Pinpoint the cell where the given text exists, returning its [X, Y] midpoint coordinate. 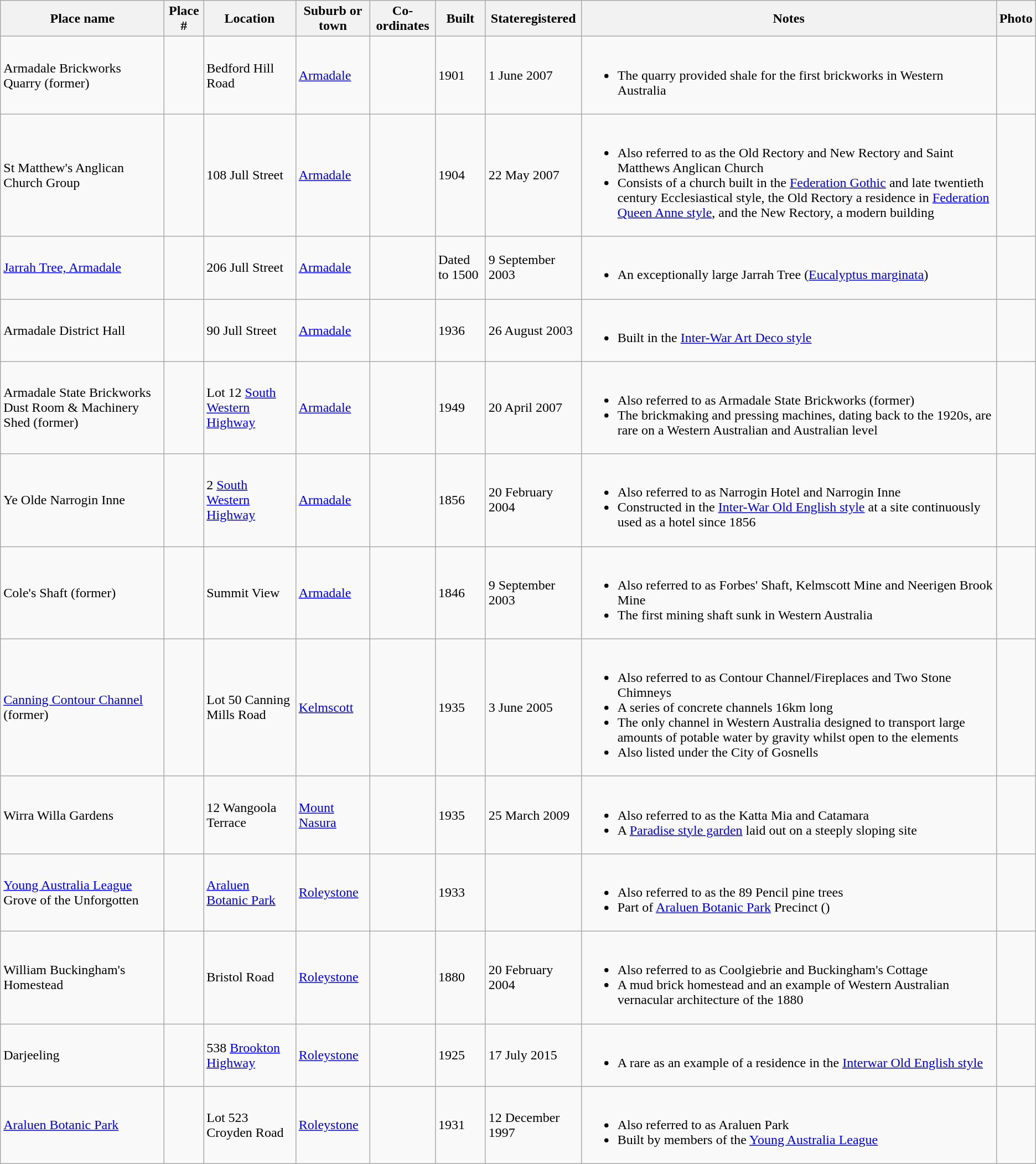
Built in the Inter-War Art Deco style [789, 330]
538 Brookton Highway [250, 1055]
Kelmscott [333, 707]
1925 [460, 1055]
Armadale State Brickworks Dust Room & Machinery Shed (former) [82, 407]
3 June 2005 [533, 707]
1936 [460, 330]
Bedford Hill Road [250, 75]
1933 [460, 892]
22 May 2007 [533, 175]
Wirra Willa Gardens [82, 815]
Cole's Shaft (former) [82, 592]
90 Jull Street [250, 330]
Armadale District Hall [82, 330]
Stateregistered [533, 19]
12 Wangoola Terrace [250, 815]
Lot 523 Croyden Road [250, 1125]
Lot 50 Canning Mills Road [250, 707]
Summit View [250, 592]
Bristol Road [250, 977]
1949 [460, 407]
1880 [460, 977]
Also referred to as Narrogin Hotel and Narrogin InneConstructed in the Inter-War Old English style at a site continuously used as a hotel since 1856 [789, 500]
Co-ordinates [403, 19]
Location [250, 19]
26 August 2003 [533, 330]
Also referred to as Araluen ParkBuilt by members of the Young Australia League [789, 1125]
25 March 2009 [533, 815]
206 Jull Street [250, 268]
Canning Contour Channel (former) [82, 707]
Jarrah Tree, Armadale [82, 268]
Armadale Brickworks Quarry (former) [82, 75]
1904 [460, 175]
17 July 2015 [533, 1055]
Lot 12 South Western Highway [250, 407]
1 June 2007 [533, 75]
Place name [82, 19]
Also referred to as the Katta Mia and CatamaraA Paradise style garden laid out on a steeply sloping site [789, 815]
Darjeeling [82, 1055]
108 Jull Street [250, 175]
A rare as an example of a residence in the Interwar Old English style [789, 1055]
Ye Olde Narrogin Inne [82, 500]
St Matthew's Anglican Church Group [82, 175]
Mount Nasura [333, 815]
1931 [460, 1125]
Young Australia League Grove of the Unforgotten [82, 892]
Photo [1016, 19]
An exceptionally large Jarrah Tree (Eucalyptus marginata) [789, 268]
Also referred to as Forbes' Shaft, Kelmscott Mine and Neerigen Brook MineThe first mining shaft sunk in Western Australia [789, 592]
1846 [460, 592]
1856 [460, 500]
Suburb or town [333, 19]
Place # [184, 19]
William Buckingham's Homestead [82, 977]
1901 [460, 75]
The quarry provided shale for the first brickworks in Western Australia [789, 75]
20 April 2007 [533, 407]
12 December 1997 [533, 1125]
2 South Western Highway [250, 500]
Dated to 1500 [460, 268]
Also referred to as the 89 Pencil pine treesPart of Araluen Botanic Park Precinct () [789, 892]
Notes [789, 19]
Built [460, 19]
